For the text-containing cell, return its midpoint in [x, y] coordinate format. 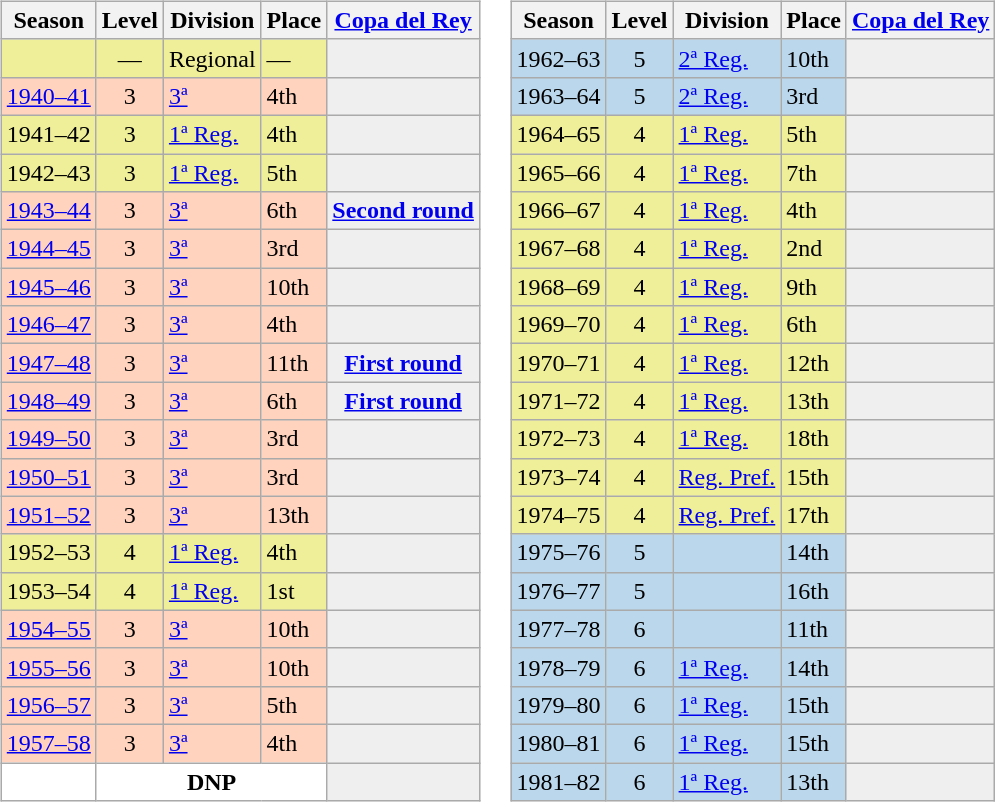
1962–63 [558, 58]
1954–55 [48, 629]
1st [294, 591]
1971–72 [558, 401]
1979–80 [558, 705]
1948–49 [48, 401]
1944–45 [48, 249]
12th [814, 363]
1969–70 [558, 325]
1949–50 [48, 439]
1956–57 [48, 705]
DNP [211, 781]
1977–78 [558, 629]
1973–74 [558, 477]
1957–58 [48, 743]
1952–53 [48, 553]
1974–75 [558, 515]
16th [814, 591]
1964–65 [558, 134]
18th [814, 439]
1978–79 [558, 667]
1970–71 [558, 363]
1953–54 [48, 591]
17th [814, 515]
1975–76 [558, 553]
Regional [212, 58]
1972–73 [558, 439]
1968–69 [558, 287]
1951–52 [48, 515]
1967–68 [558, 249]
1943–44 [48, 211]
1942–43 [48, 173]
1950–51 [48, 477]
9th [814, 287]
1941–42 [48, 134]
1963–64 [558, 96]
1947–48 [48, 363]
1945–46 [48, 287]
Second round [404, 211]
1966–67 [558, 211]
1946–47 [48, 325]
2nd [814, 249]
1980–81 [558, 743]
7th [814, 173]
1965–66 [558, 173]
1940–41 [48, 96]
1981–82 [558, 781]
1976–77 [558, 591]
1955–56 [48, 667]
